Search for the cell housing the specified text and yield its [X, Y] center coordinate. 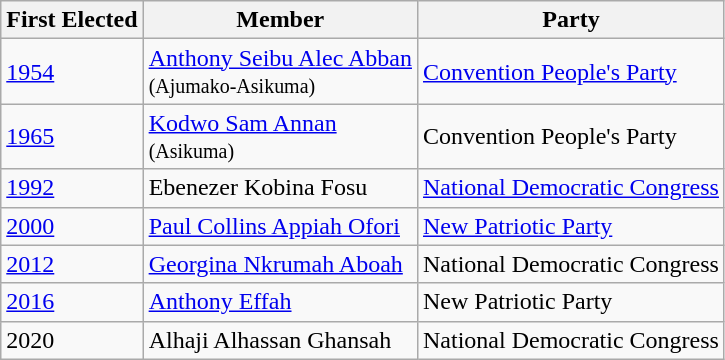
Anthony Effah [280, 302]
2000 [72, 226]
Anthony Seibu Alec Abban(Ajumako-Asikuma) [280, 72]
Ebenezer Kobina Fosu [280, 188]
First Elected [72, 20]
1954 [72, 72]
1965 [72, 136]
Member [280, 20]
Party [570, 20]
2016 [72, 302]
2012 [72, 264]
Georgina Nkrumah Aboah [280, 264]
2020 [72, 340]
1992 [72, 188]
Alhaji Alhassan Ghansah [280, 340]
Kodwo Sam Annan(Asikuma) [280, 136]
Paul Collins Appiah Ofori [280, 226]
